Provide the [x, y] coordinate of the cell's center where the given text is located.  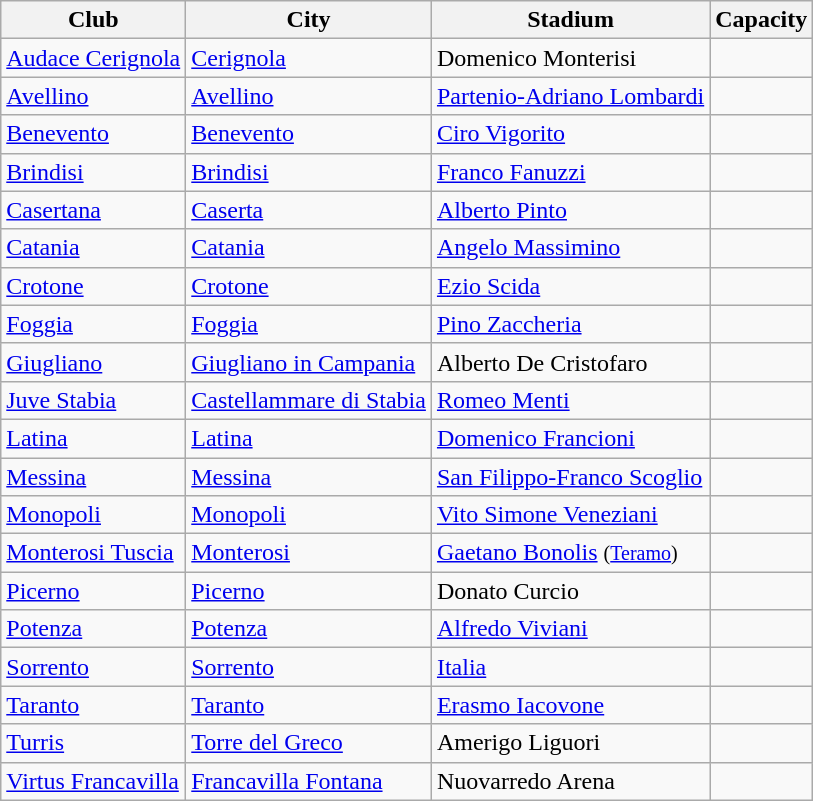
Monterosi Tuscia [94, 553]
Pino Zaccheria [570, 324]
Alberto De Cristofaro [570, 362]
Giugliano in Campania [309, 362]
Donato Curcio [570, 591]
Italia [570, 667]
Nuovarredo Arena [570, 781]
Caserta [309, 210]
Amerigo Liguori [570, 743]
San Filippo-Franco Scoglio [570, 477]
Monterosi [309, 553]
Turris [94, 743]
Romeo Menti [570, 400]
Giugliano [94, 362]
City [309, 20]
Ezio Scida [570, 286]
Cerignola [309, 58]
Juve Stabia [94, 400]
Casertana [94, 210]
Francavilla Fontana [309, 781]
Audace Cerignola [94, 58]
Capacity [762, 20]
Partenio-Adriano Lombardi [570, 96]
Franco Fanuzzi [570, 172]
Stadium [570, 20]
Gaetano Bonolis (Teramo) [570, 553]
Erasmo Iacovone [570, 705]
Domenico Francioni [570, 438]
Alfredo Viviani [570, 629]
Angelo Massimino [570, 248]
Castellammare di Stabia [309, 400]
Virtus Francavilla [94, 781]
Vito Simone Veneziani [570, 515]
Club [94, 20]
Domenico Monterisi [570, 58]
Torre del Greco [309, 743]
Ciro Vigorito [570, 134]
Alberto Pinto [570, 210]
